From the cell containing the given text, extract its center point as (x, y) coordinate. 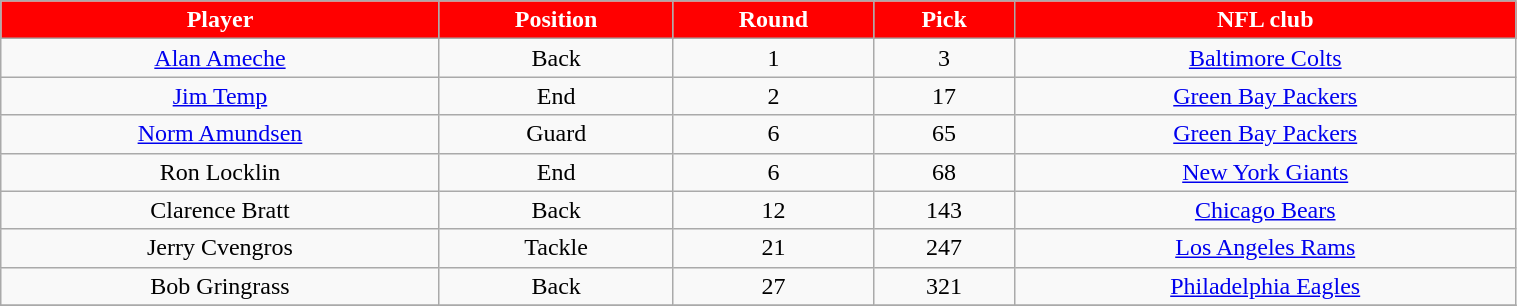
Clarence Bratt (220, 210)
Round (774, 20)
Baltimore Colts (1265, 58)
1 (774, 58)
Jerry Cvengros (220, 248)
21 (774, 248)
Los Angeles Rams (1265, 248)
Tackle (556, 248)
Position (556, 20)
2 (774, 96)
NFL club (1265, 20)
Norm Amundsen (220, 134)
321 (944, 286)
Pick (944, 20)
Chicago Bears (1265, 210)
65 (944, 134)
Guard (556, 134)
12 (774, 210)
17 (944, 96)
Ron Locklin (220, 172)
143 (944, 210)
Philadelphia Eagles (1265, 286)
68 (944, 172)
3 (944, 58)
247 (944, 248)
New York Giants (1265, 172)
Player (220, 20)
Alan Ameche (220, 58)
27 (774, 286)
Jim Temp (220, 96)
Bob Gringrass (220, 286)
